Pinpoint the cell where the given text exists, returning its [x, y] midpoint coordinate. 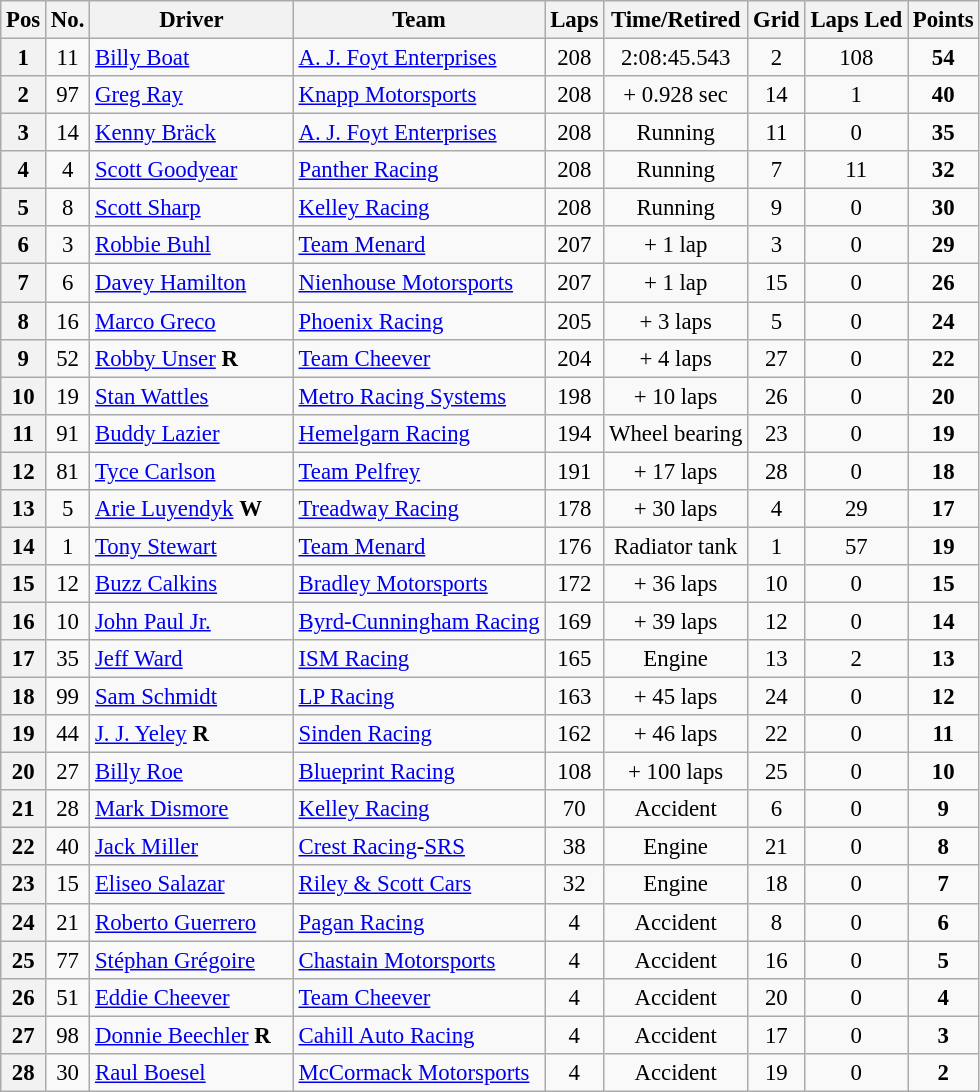
LP Racing [419, 697]
Pagan Racing [419, 922]
191 [574, 471]
Kenny Bräck [192, 133]
+ 30 laps [676, 509]
Eliseo Salazar [192, 885]
Roberto Guerrero [192, 922]
51 [68, 997]
McCormack Motorsports [419, 1073]
91 [68, 433]
70 [574, 809]
Team [419, 20]
Chastain Motorsports [419, 960]
Laps Led [856, 20]
Cahill Auto Racing [419, 1035]
Points [944, 20]
Bradley Motorsports [419, 584]
Sam Schmidt [192, 697]
Panther Racing [419, 170]
54 [944, 58]
Stéphan Grégoire [192, 960]
Raul Boesel [192, 1073]
J. J. Yeley R [192, 734]
Crest Racing-SRS [419, 847]
ISM Racing [419, 659]
52 [68, 358]
Sinden Racing [419, 734]
Greg Ray [192, 95]
Phoenix Racing [419, 321]
57 [856, 546]
Robbie Buhl [192, 245]
165 [574, 659]
Billy Boat [192, 58]
77 [68, 960]
+ 100 laps [676, 772]
Radiator tank [676, 546]
Time/Retired [676, 20]
98 [68, 1035]
44 [68, 734]
Mark Dismore [192, 809]
Team Pelfrey [419, 471]
176 [574, 546]
Riley & Scott Cars [419, 885]
Blueprint Racing [419, 772]
John Paul Jr. [192, 621]
+ 36 laps [676, 584]
Marco Greco [192, 321]
194 [574, 433]
Tyce Carlson [192, 471]
Scott Goodyear [192, 170]
Grid [776, 20]
Nienhouse Motorsports [419, 283]
No. [68, 20]
Tony Stewart [192, 546]
Laps [574, 20]
Buddy Lazier [192, 433]
172 [574, 584]
198 [574, 396]
Byrd-Cunningham Racing [419, 621]
+ 10 laps [676, 396]
Scott Sharp [192, 208]
Eddie Cheever [192, 997]
163 [574, 697]
+ 39 laps [676, 621]
Robby Unser R [192, 358]
+ 45 laps [676, 697]
Treadway Racing [419, 509]
+ 0.928 sec [676, 95]
Jack Miller [192, 847]
Metro Racing Systems [419, 396]
+ 4 laps [676, 358]
Jeff Ward [192, 659]
+ 17 laps [676, 471]
Driver [192, 20]
Hemelgarn Racing [419, 433]
Arie Luyendyk W [192, 509]
Knapp Motorsports [419, 95]
Wheel bearing [676, 433]
Pos [24, 20]
Donnie Beechler R [192, 1035]
Billy Roe [192, 772]
99 [68, 697]
162 [574, 734]
205 [574, 321]
Stan Wattles [192, 396]
97 [68, 95]
204 [574, 358]
38 [574, 847]
+ 3 laps [676, 321]
Davey Hamilton [192, 283]
169 [574, 621]
2:08:45.543 [676, 58]
81 [68, 471]
+ 46 laps [676, 734]
178 [574, 509]
Buzz Calkins [192, 584]
